Output the (x, y) coordinate of the center of the cell containing the given text.  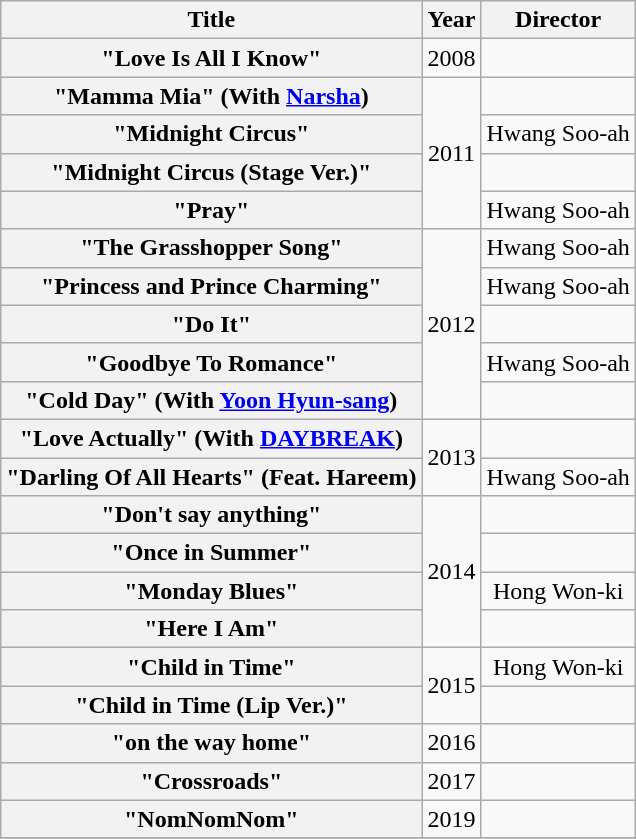
2019 (452, 819)
"Crossroads" (212, 781)
"Here I Am" (212, 629)
"NomNomNom" (212, 819)
2013 (452, 457)
2015 (452, 686)
"Pray" (212, 210)
"Monday Blues" (212, 591)
"Midnight Circus" (212, 134)
2012 (452, 324)
2016 (452, 743)
"Love Actually" (With DAYBREAK) (212, 438)
"Child in Time" (212, 667)
"Don't say anything" (212, 515)
"Once in Summer" (212, 553)
"Goodbye To Romance" (212, 362)
Director (558, 20)
"on the way home" (212, 743)
"Mamma Mia" (With Narsha) (212, 96)
2008 (452, 58)
Title (212, 20)
"Midnight Circus (Stage Ver.)" (212, 172)
Year (452, 20)
"Cold Day" (With Yoon Hyun-sang) (212, 400)
2014 (452, 572)
"Princess and Prince Charming" (212, 286)
2017 (452, 781)
"Love Is All I Know" (212, 58)
"Darling Of All Hearts" (Feat. Hareem) (212, 477)
"The Grasshopper Song" (212, 248)
2011 (452, 153)
"Do It" (212, 324)
"Child in Time (Lip Ver.)" (212, 705)
